Identify which cell holds the provided text, then report its (X, Y) central coordinate. 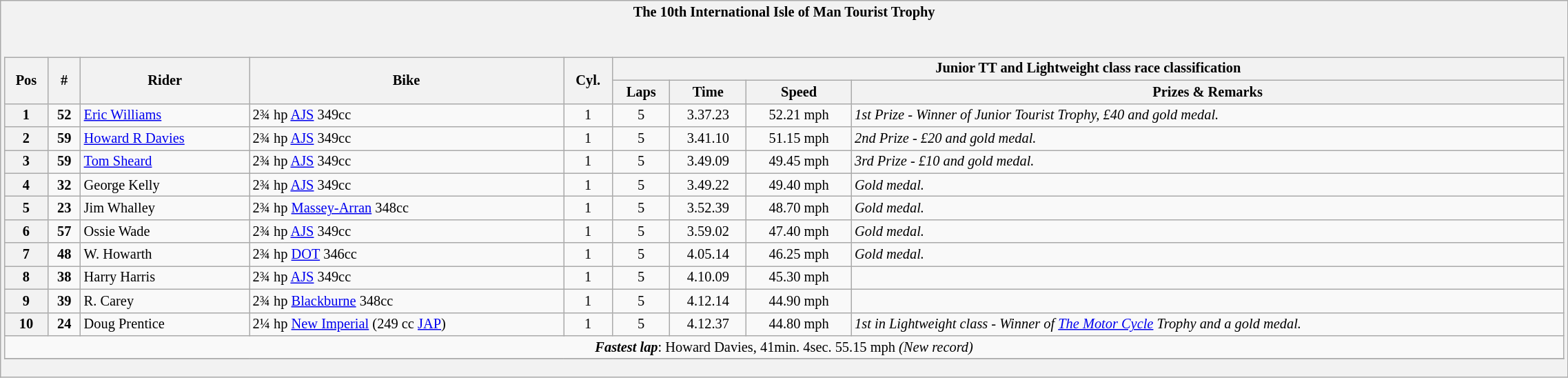
George Kelly (165, 185)
Cyl. (589, 80)
Ossie Wade (165, 231)
39 (65, 301)
3.52.39 (709, 208)
2nd Prize - £20 and gold medal. (1208, 138)
3rd Prize - £10 and gold medal. (1208, 161)
23 (65, 208)
Speed (799, 92)
52.21 mph (799, 115)
7 (26, 255)
8 (26, 277)
Eric Williams (165, 115)
48 (65, 255)
3.37.23 (709, 115)
4.12.37 (709, 324)
57 (65, 231)
46.25 mph (799, 255)
44.90 mph (799, 301)
Harry Harris (165, 277)
49.45 mph (799, 161)
52 (65, 115)
4.12.14 (709, 301)
4.05.14 (709, 255)
3.49.09 (709, 161)
Bike (407, 80)
47.40 mph (799, 231)
2¾ hp DOT 346cc (407, 255)
24 (65, 324)
Rider (165, 80)
Junior TT and Lightweight class race classification (1088, 68)
4 (26, 185)
Prizes & Remarks (1208, 92)
2 (26, 138)
2¾ hp Massey-Arran 348cc (407, 208)
49.40 mph (799, 185)
32 (65, 185)
3.59.02 (709, 231)
Howard R Davies (165, 138)
2¾ hp Blackburne 348cc (407, 301)
48.70 mph (799, 208)
45.30 mph (799, 277)
Time (709, 92)
10 (26, 324)
W. Howarth (165, 255)
Laps (641, 92)
Doug Prentice (165, 324)
9 (26, 301)
38 (65, 277)
4.10.09 (709, 277)
The 10th International Isle of Man Tourist Trophy (784, 11)
6 (26, 231)
3.49.22 (709, 185)
3.41.10 (709, 138)
44.80 mph (799, 324)
Tom Sheard (165, 161)
2¼ hp New Imperial (249 cc JAP) (407, 324)
# (65, 80)
Fastest lap: Howard Davies, 41min. 4sec. 55.15 mph (New record) (784, 347)
51.15 mph (799, 138)
3 (26, 161)
R. Carey (165, 301)
1st Prize - Winner of Junior Tourist Trophy, £40 and gold medal. (1208, 115)
Pos (26, 80)
Jim Whalley (165, 208)
1st in Lightweight class - Winner of The Motor Cycle Trophy and a gold medal. (1208, 324)
